Locate the cell with the specified text and output its (X, Y) center coordinate. 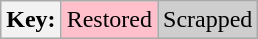
Key: (31, 20)
Scrapped (208, 20)
Restored (109, 20)
